Find where the given text appears and provide that cell's center as [x, y] coordinate. 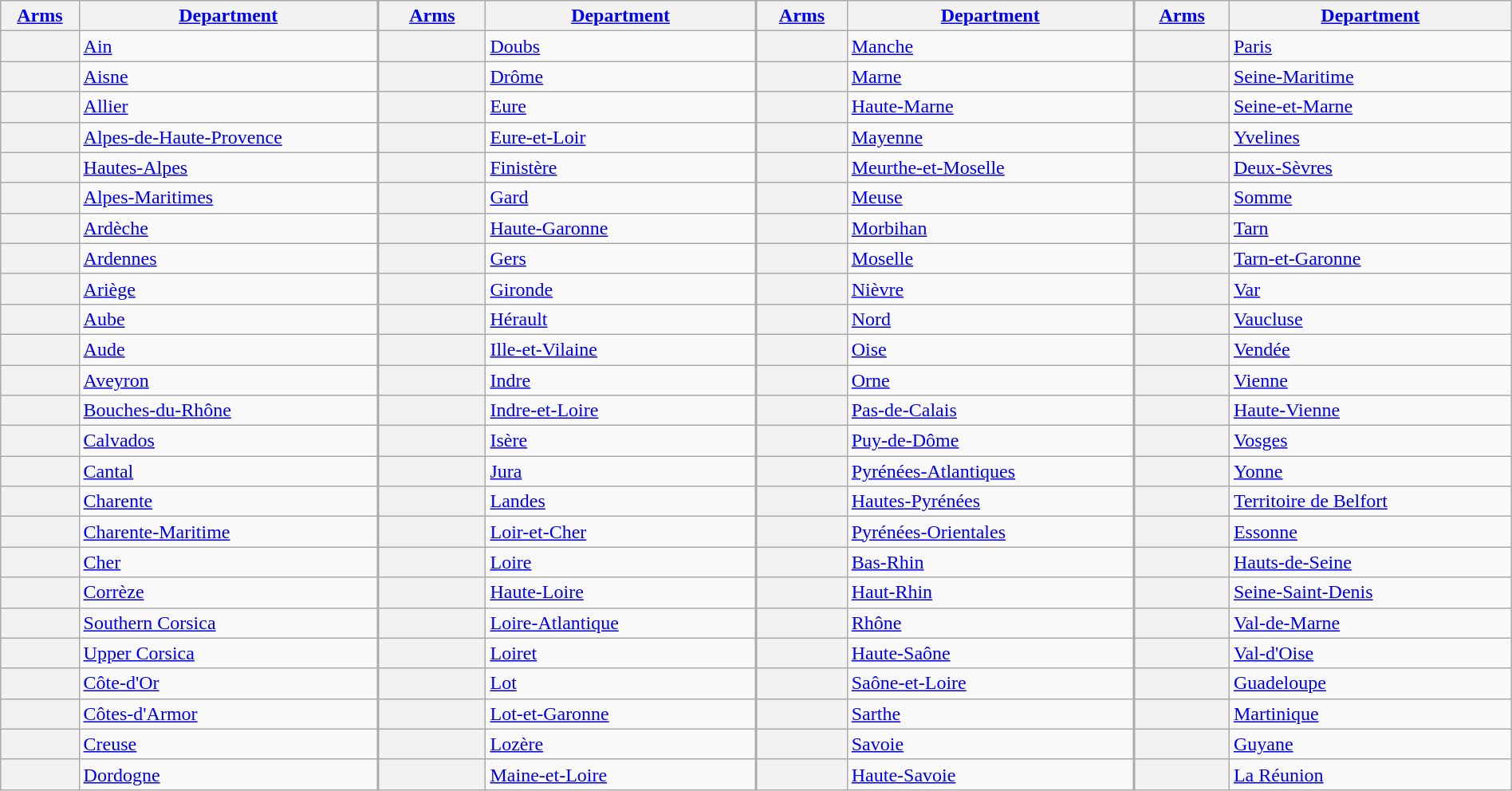
Vosges [1370, 441]
Eure-et-Loir [620, 137]
Guadeloupe [1370, 683]
Vendée [1370, 349]
Sarthe [990, 714]
Alpes-de-Haute-Provence [228, 137]
Ardèche [228, 228]
Allier [228, 107]
Ariège [228, 289]
Pas-de-Calais [990, 411]
Lozère [620, 744]
Dordogne [228, 774]
Essonne [1370, 532]
Meuse [990, 198]
Gard [620, 198]
Corrèze [228, 592]
Loire-Atlantique [620, 623]
Finistère [620, 167]
Creuse [228, 744]
Haute-Saône [990, 653]
Orne [990, 380]
Charente [228, 502]
Aisne [228, 77]
Nièvre [990, 289]
Calvados [228, 441]
Deux-Sèvres [1370, 167]
Vaucluse [1370, 319]
Aveyron [228, 380]
Aude [228, 349]
La Réunion [1370, 774]
Vienne [1370, 380]
Loir-et-Cher [620, 532]
Martinique [1370, 714]
Indre-et-Loire [620, 411]
Oise [990, 349]
Bouches-du-Rhône [228, 411]
Manche [990, 46]
Seine-et-Marne [1370, 107]
Haute-Loire [620, 592]
Territoire de Belfort [1370, 502]
Jura [620, 471]
Côtes-d'Armor [228, 714]
Tarn-et-Garonne [1370, 258]
Meurthe-et-Moselle [990, 167]
Savoie [990, 744]
Guyane [1370, 744]
Loiret [620, 653]
Haute-Savoie [990, 774]
Eure [620, 107]
Pyrénées-Atlantiques [990, 471]
Haute-Garonne [620, 228]
Pyrénées-Orientales [990, 532]
Nord [990, 319]
Marne [990, 77]
Cantal [228, 471]
Paris [1370, 46]
Maine-et-Loire [620, 774]
Val-de-Marne [1370, 623]
Seine-Maritime [1370, 77]
Yonne [1370, 471]
Upper Corsica [228, 653]
Aube [228, 319]
Lot [620, 683]
Drôme [620, 77]
Indre [620, 380]
Haute-Marne [990, 107]
Hautes-Alpes [228, 167]
Southern Corsica [228, 623]
Ille-et-Vilaine [620, 349]
Cher [228, 562]
Alpes-Maritimes [228, 198]
Lot-et-Garonne [620, 714]
Moselle [990, 258]
Charente-Maritime [228, 532]
Rhône [990, 623]
Ardennes [228, 258]
Côte-d'Or [228, 683]
Yvelines [1370, 137]
Hautes-Pyrénées [990, 502]
Bas-Rhin [990, 562]
Val-d'Oise [1370, 653]
Isère [620, 441]
Saône-et-Loire [990, 683]
Doubs [620, 46]
Tarn [1370, 228]
Morbihan [990, 228]
Ain [228, 46]
Haut-Rhin [990, 592]
Loire [620, 562]
Var [1370, 289]
Gers [620, 258]
Somme [1370, 198]
Puy-de-Dôme [990, 441]
Gironde [620, 289]
Seine-Saint-Denis [1370, 592]
Haute-Vienne [1370, 411]
Landes [620, 502]
Mayenne [990, 137]
Hérault [620, 319]
Hauts-de-Seine [1370, 562]
